Find where the given text appears and provide that cell's center as [x, y] coordinate. 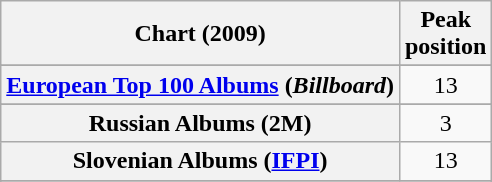
European Top 100 Albums (Billboard) [200, 85]
3 [445, 123]
Peakposition [445, 34]
Slovenian Albums (IFPI) [200, 161]
Chart (2009) [200, 34]
Russian Albums (2M) [200, 123]
